Identify which cell holds the provided text, then report its [X, Y] central coordinate. 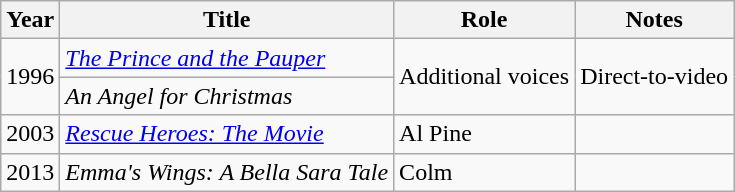
Direct-to-video [654, 77]
Notes [654, 20]
Emma's Wings: A Bella Sara Tale [227, 172]
The Prince and the Pauper [227, 58]
Title [227, 20]
Al Pine [484, 134]
Additional voices [484, 77]
Role [484, 20]
Colm [484, 172]
1996 [30, 77]
Rescue Heroes: The Movie [227, 134]
An Angel for Christmas [227, 96]
2003 [30, 134]
2013 [30, 172]
Year [30, 20]
